Determine the (x, y) coordinate at the center of the cell enclosing the given text.  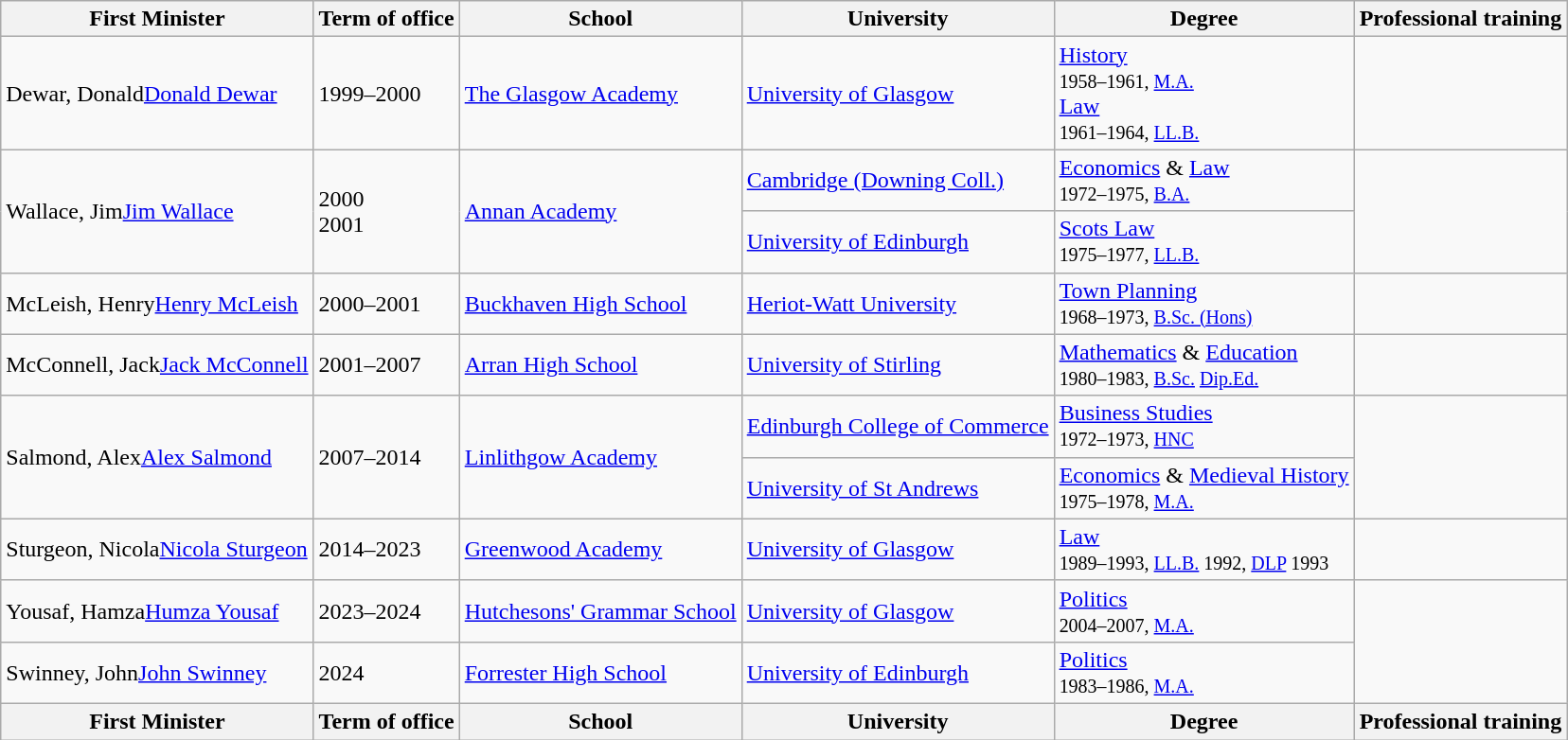
Scots Law1975–1977, LL.B. (1204, 242)
2007–2014 (386, 457)
Heriot-Watt University (898, 303)
1999–2000 (386, 93)
Swinney, JohnJohn Swinney (157, 672)
Town Planning1968–1973, B.Sc. (Hons) (1204, 303)
McLeish, HenryHenry McLeish (157, 303)
Arran High School (600, 365)
Forrester High School (600, 672)
2023–2024 (386, 611)
Politics1983–1986, M.A. (1204, 672)
Hutchesons' Grammar School (600, 611)
Yousaf, HamzaHumza Yousaf (157, 611)
History1958–1961, M.A.Law1961–1964, LL.B. (1204, 93)
The Glasgow Academy (600, 93)
2001–2007 (386, 365)
Salmond, AlexAlex Salmond (157, 457)
Linlithgow Academy (600, 457)
Dewar, DonaldDonald Dewar (157, 93)
Edinburgh College of Commerce (898, 426)
20002001 (386, 211)
Mathematics & Education1980–1983, B.Sc. Dip.Ed. (1204, 365)
McConnell, JackJack McConnell (157, 365)
2000–2001 (386, 303)
Wallace, JimJim Wallace (157, 211)
Buckhaven High School (600, 303)
Politics2004–2007, M.A. (1204, 611)
Sturgeon, NicolaNicola Sturgeon (157, 549)
2014–2023 (386, 549)
University of Stirling (898, 365)
Cambridge (Downing Coll.) (898, 180)
2024 (386, 672)
Law1989–1993, LL.B. 1992, DLP 1993 (1204, 549)
Economics & Medieval History1975–1978, M.A. (1204, 488)
University of St Andrews (898, 488)
Business Studies1972–1973, HNC (1204, 426)
Annan Academy (600, 211)
Economics & Law1972–1975, B.A. (1204, 180)
Greenwood Academy (600, 549)
